From the cell containing the given text, extract its center point as (X, Y) coordinate. 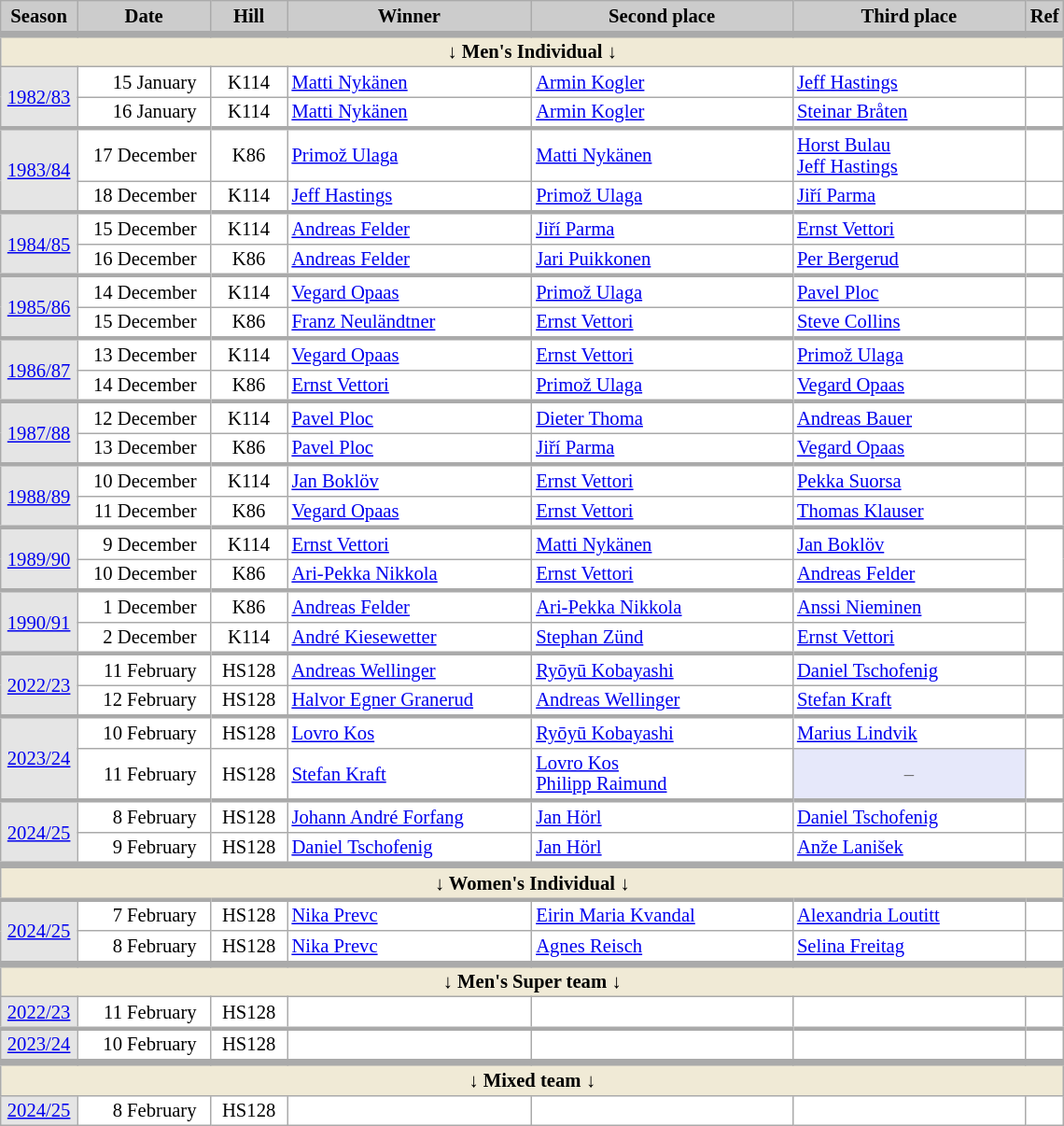
1984/85 (39, 244)
1983/84 (39, 170)
↓ Men's Individual ↓ (532, 50)
12 February (144, 700)
1990/91 (39, 622)
Lovro Kos (410, 732)
12 December (144, 417)
9 December (144, 542)
2 December (144, 638)
↓ Women's Individual ↓ (532, 881)
11 December (144, 512)
Steinar Bråten (909, 112)
Halvor Egner Granerud (410, 700)
1987/88 (39, 433)
Hill (249, 17)
1986/87 (39, 370)
Thomas Klauser (909, 512)
Winner (410, 17)
Alexandria Loutitt (909, 915)
7 February (144, 915)
16 December (144, 260)
1982/83 (39, 97)
Anssi Nieminen (909, 606)
– (909, 774)
17 December (144, 154)
15 January (144, 81)
16 January (144, 112)
Agnes Reisch (662, 947)
Lovro Kos Philipp Raimund (662, 774)
Marius Lindvik (909, 732)
Date (144, 17)
1988/89 (39, 496)
Third place (909, 17)
Dieter Thoma (662, 417)
↓ Mixed team ↓ (532, 1079)
Per Bergerud (909, 260)
1989/90 (39, 558)
9 February (144, 848)
Steve Collins (909, 322)
Horst Bulau Jeff Hastings (909, 154)
Selina Freitag (909, 947)
Stephan Zünd (662, 638)
↓ Men's Super team ↓ (532, 980)
Pekka Suorsa (909, 480)
Johann André Forfang (410, 816)
1985/86 (39, 306)
1 December (144, 606)
Ref (1045, 17)
Second place (662, 17)
Jari Puikkonen (662, 260)
Andreas Bauer (909, 417)
André Kiesewetter (410, 638)
Season (39, 17)
Eirin Maria Kvandal (662, 915)
18 December (144, 196)
Anže Lanišek (909, 848)
Franz Neuländtner (410, 322)
